Capture the cell that displays the provided text and extract its (X, Y) central coordinate. 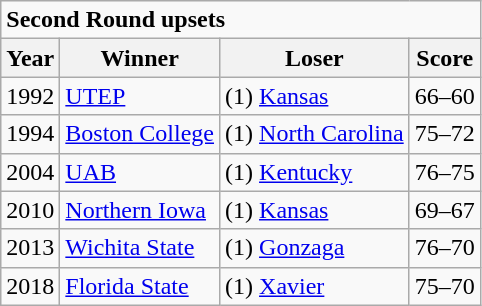
2018 (30, 286)
UAB (140, 172)
Loser (315, 58)
Wichita State (140, 248)
(1) Gonzaga (315, 248)
1994 (30, 134)
1992 (30, 96)
75–70 (444, 286)
Score (444, 58)
Florida State (140, 286)
76–75 (444, 172)
(1) Xavier (315, 286)
(1) Kentucky (315, 172)
2010 (30, 210)
2004 (30, 172)
2013 (30, 248)
69–67 (444, 210)
66–60 (444, 96)
Year (30, 58)
UTEP (140, 96)
Winner (140, 58)
75–72 (444, 134)
Boston College (140, 134)
76–70 (444, 248)
Second Round upsets (241, 20)
(1) North Carolina (315, 134)
Northern Iowa (140, 210)
